Detect which cell encompasses the target text, then output its [x, y] center coordinate. 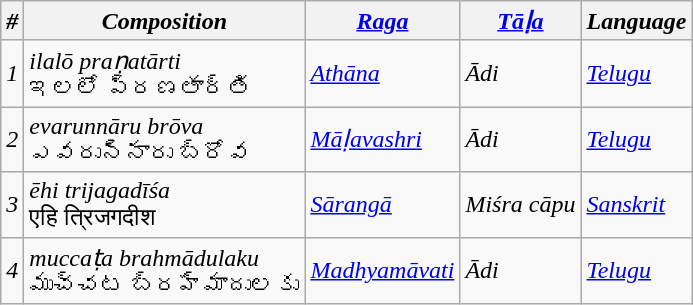
Sanskrit [636, 204]
4 [12, 270]
Sārangā [382, 204]
3 [12, 204]
Tāḷa [520, 21]
1 [12, 74]
Miśra cāpu [520, 204]
# [12, 21]
Raga [382, 21]
ilalō praṇatārti ఇలలో ప్రణతార్తి [164, 74]
Māḷavashri [382, 140]
muccaṭa brahmādulaku ముచ్చట బ్రహ్మాదులకు [164, 270]
ēhi trijagadīśa एहि त्रिजगदीश [164, 204]
Athāna [382, 74]
evarunnāru brōva ఎవరున్నారు బ్రోవ [164, 140]
Composition [164, 21]
Language [636, 21]
2 [12, 140]
Madhyamāvati [382, 270]
